Locate the cell with the specified text and output its (X, Y) center coordinate. 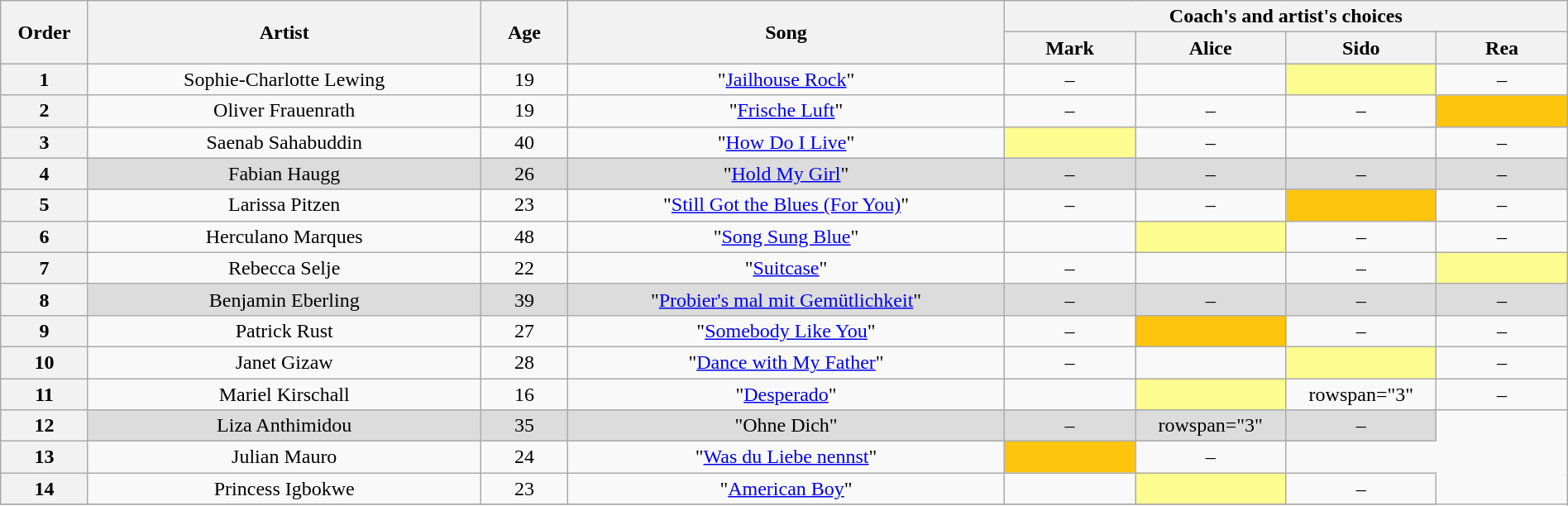
8 (45, 299)
Larissa Pitzen (284, 205)
Liza Anthimidou (284, 426)
2 (45, 111)
13 (45, 457)
4 (45, 174)
Rebecca Selje (284, 268)
"Jailhouse Rock" (786, 79)
"Was du Liebe nennst" (786, 457)
9 (45, 331)
Oliver Frauenrath (284, 111)
Benjamin Eberling (284, 299)
Patrick Rust (284, 331)
"Suitcase" (786, 268)
Mariel Kirschall (284, 394)
Saenab Sahabuddin (284, 142)
39 (524, 299)
"How Do I Live" (786, 142)
"Probier's mal mit Gemütlichkeit" (786, 299)
48 (524, 236)
"American Boy" (786, 489)
"Song Sung Blue" (786, 236)
Coach's and artist's choices (1285, 17)
1 (45, 79)
22 (524, 268)
Princess Igbokwe (284, 489)
Alice (1211, 48)
"Hold My Girl" (786, 174)
"Frische Luft" (786, 111)
Sido (1361, 48)
Rea (1502, 48)
12 (45, 426)
35 (524, 426)
Order (45, 32)
27 (524, 331)
14 (45, 489)
7 (45, 268)
16 (524, 394)
3 (45, 142)
Julian Mauro (284, 457)
40 (524, 142)
Artist (284, 32)
Song (786, 32)
"Desperado" (786, 394)
Fabian Haugg (284, 174)
Age (524, 32)
10 (45, 362)
"Somebody Like You" (786, 331)
26 (524, 174)
28 (524, 362)
Sophie-Charlotte Lewing (284, 79)
11 (45, 394)
"Ohne Dich" (786, 426)
Janet Gizaw (284, 362)
6 (45, 236)
24 (524, 457)
"Still Got the Blues (For You)" (786, 205)
"Dance with My Father" (786, 362)
Herculano Marques (284, 236)
5 (45, 205)
Mark (1069, 48)
